Output the [X, Y] coordinate of the center of the cell containing the given text.  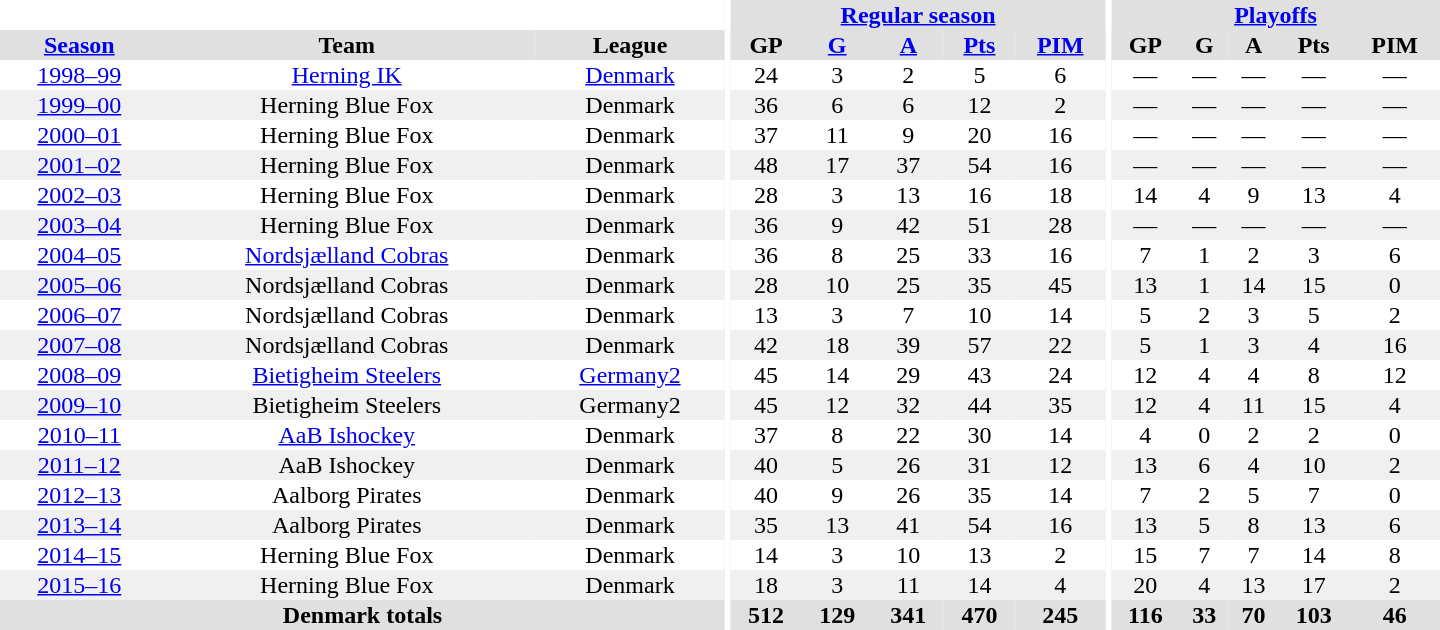
57 [980, 345]
2008–09 [80, 375]
League [630, 45]
470 [980, 615]
2014–15 [80, 555]
31 [980, 465]
43 [980, 375]
Playoffs [1276, 15]
Team [347, 45]
32 [908, 405]
41 [908, 525]
103 [1314, 615]
2004–05 [80, 255]
2006–07 [80, 315]
2003–04 [80, 225]
2007–08 [80, 345]
245 [1060, 615]
39 [908, 345]
48 [766, 165]
Season [80, 45]
44 [980, 405]
2013–14 [80, 525]
1999–00 [80, 105]
512 [766, 615]
46 [1394, 615]
2001–02 [80, 165]
2011–12 [80, 465]
2000–01 [80, 135]
2005–06 [80, 285]
70 [1254, 615]
2009–10 [80, 405]
2012–13 [80, 495]
2002–03 [80, 195]
341 [908, 615]
1998–99 [80, 75]
116 [1146, 615]
Regular season [918, 15]
129 [838, 615]
Herning IK [347, 75]
51 [980, 225]
30 [980, 435]
Denmark totals [362, 615]
2010–11 [80, 435]
2015–16 [80, 585]
29 [908, 375]
